Locate the cell with the specified text and output its (X, Y) center coordinate. 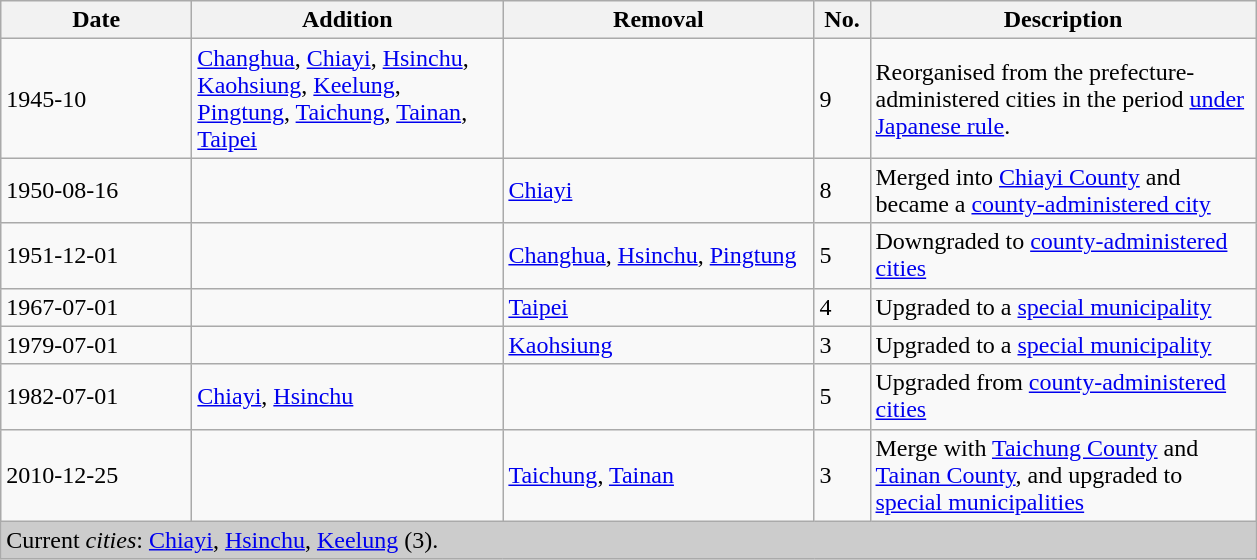
1967-07-01 (96, 307)
Merge with Taichung County and Tainan County, and upgraded to special municipalities (1063, 475)
Reorganised from the prefecture-administered cities in the period under Japanese rule. (1063, 98)
9 (842, 98)
Chiayi (658, 190)
Kaohsiung (658, 345)
No. (842, 20)
Description (1063, 20)
1982-07-01 (96, 396)
Current cities: Chiayi, Hsinchu, Keelung (3). (628, 540)
1979-07-01 (96, 345)
Taichung, Tainan (658, 475)
Addition (348, 20)
Downgraded to county-administered cities (1063, 256)
Merged into Chiayi County and became a county-administered city (1063, 190)
Removal (658, 20)
4 (842, 307)
Date (96, 20)
Upgraded from county-administered cities (1063, 396)
1945-10 (96, 98)
8 (842, 190)
1950-08-16 (96, 190)
Changhua, Chiayi, Hsinchu,Kaohsiung, Keelung, Pingtung, Taichung, Tainan, Taipei (348, 98)
Taipei (658, 307)
1951-12-01 (96, 256)
Chiayi, Hsinchu (348, 396)
Changhua, Hsinchu, Pingtung (658, 256)
2010-12-25 (96, 475)
